Scan for the cell matching the given text and deliver its [x, y] coordinate at center. 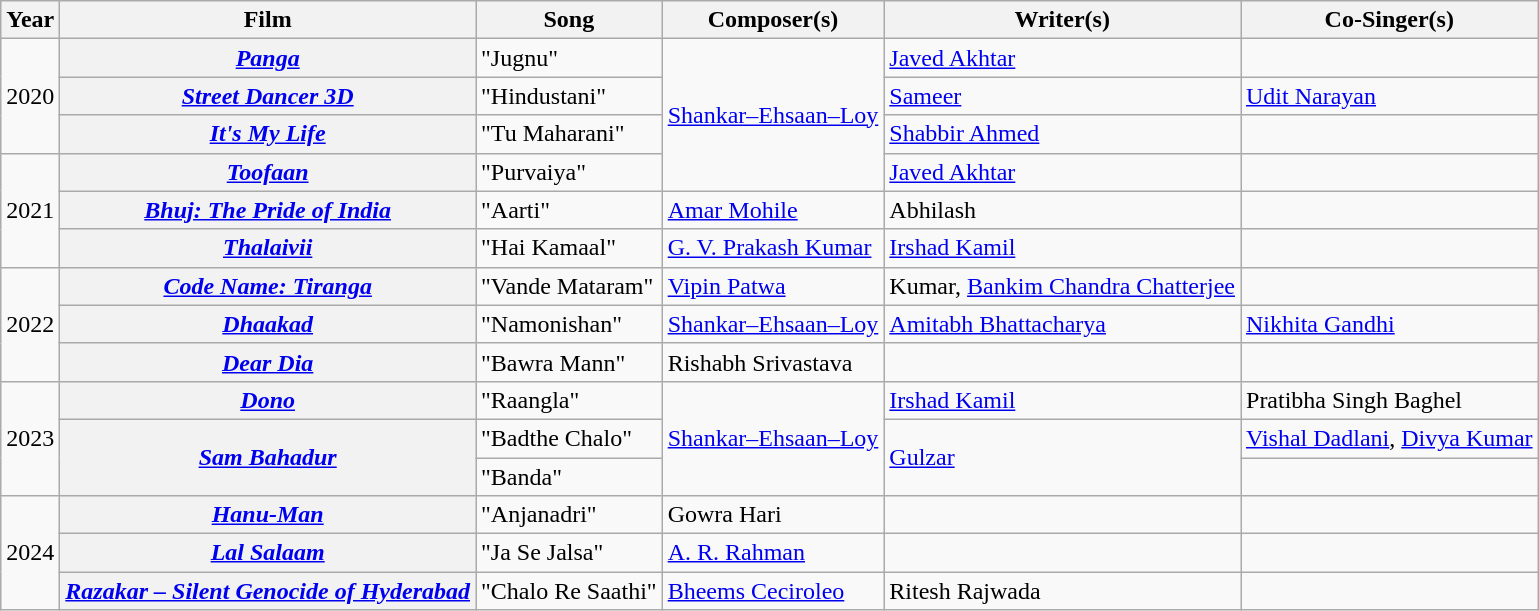
A. R. Rahman [773, 553]
Bheems Ceciroleo [773, 591]
2020 [30, 96]
Amitabh Bhattacharya [1062, 324]
Vipin Patwa [773, 286]
Amar Mohile [773, 210]
"Badthe Chalo" [570, 438]
Co-Singer(s) [1389, 20]
Panga [268, 58]
"Vande Mataram" [570, 286]
"Banda" [570, 477]
2022 [30, 324]
Shabbir Ahmed [1062, 134]
"Bawra Mann" [570, 362]
Writer(s) [1062, 20]
Bhuj: The Pride of India [268, 210]
Sam Bahadur [268, 457]
Kumar, Bankim Chandra Chatterjee [1062, 286]
Rishabh Srivastava [773, 362]
Dhaakad [268, 324]
"Namonishan" [570, 324]
Ritesh Rajwada [1062, 591]
Abhilash [1062, 210]
"Tu Maharani" [570, 134]
"Purvaiya" [570, 172]
Pratibha Singh Baghel [1389, 400]
"Aarti" [570, 210]
Code Name: Tiranga [268, 286]
Sameer [1062, 96]
Dear Dia [268, 362]
Year [30, 20]
It's My Life [268, 134]
"Ja Se Jalsa" [570, 553]
Hanu-Man [268, 515]
G. V. Prakash Kumar [773, 248]
2024 [30, 553]
Film [268, 20]
Toofaan [268, 172]
"Chalo Re Saathi" [570, 591]
2023 [30, 438]
Razakar – Silent Genocide of Hyderabad [268, 591]
Gulzar [1062, 457]
Vishal Dadlani, Divya Kumar [1389, 438]
Song [570, 20]
Street Dancer 3D [268, 96]
"Hai Kamaal" [570, 248]
"Hindustani" [570, 96]
Dono [268, 400]
Thalaivii [268, 248]
Lal Salaam [268, 553]
2021 [30, 210]
"Anjanadri" [570, 515]
Nikhita Gandhi [1389, 324]
Udit Narayan [1389, 96]
Gowra Hari [773, 515]
"Jugnu" [570, 58]
Composer(s) [773, 20]
"Raangla" [570, 400]
